Locate the cell with the specified text and output its [x, y] center coordinate. 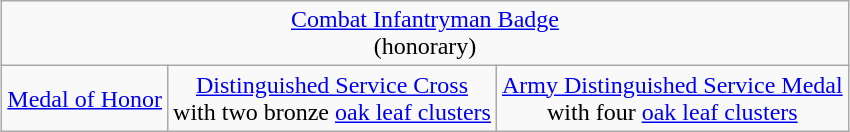
Distinguished Service Crosswith two bronze oak leaf clusters [332, 98]
Combat Infantryman Badge(honorary) [425, 34]
Army Distinguished Service Medalwith four oak leaf clusters [672, 98]
Medal of Honor [85, 98]
